Return the (x, y) coordinate for the center point of the cell that contains the specified text.  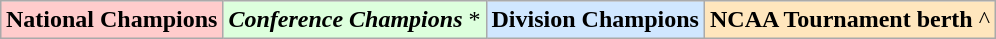
NCAA Tournament berth ^ (850, 20)
Conference Champions * (354, 20)
Division Champions (595, 20)
National Champions (111, 20)
